Find where the given text appears and provide that cell's center as [x, y] coordinate. 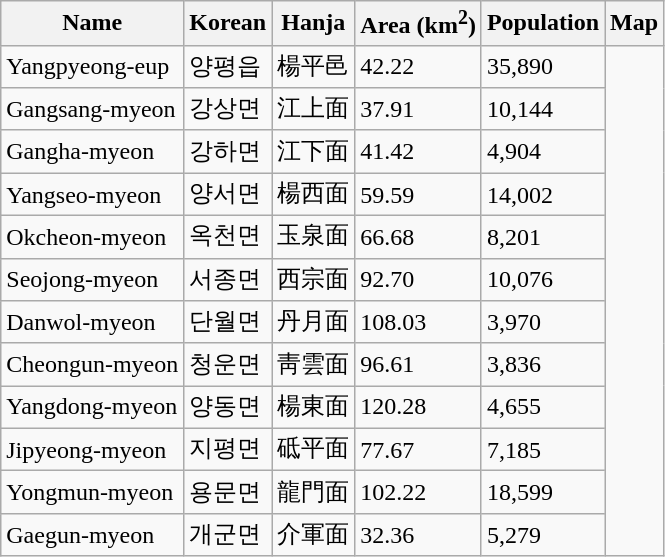
砥平面 [314, 450]
10,144 [542, 110]
용문면 [228, 492]
77.67 [418, 450]
4,904 [542, 152]
41.42 [418, 152]
양서면 [228, 194]
Yangseo-myeon [92, 194]
강상면 [228, 110]
Area (km2) [418, 24]
Name [92, 24]
강하면 [228, 152]
42.22 [418, 66]
Jipyeong-myeon [92, 450]
5,279 [542, 534]
3,970 [542, 322]
Map [634, 24]
14,002 [542, 194]
Yangdong-myeon [92, 408]
江下面 [314, 152]
Danwol-myeon [92, 322]
지평면 [228, 450]
8,201 [542, 238]
江上面 [314, 110]
7,185 [542, 450]
18,599 [542, 492]
37.91 [418, 110]
양평읍 [228, 66]
Korean [228, 24]
Yangpyeong-eup [92, 66]
96.61 [418, 364]
龍門面 [314, 492]
옥천면 [228, 238]
59.59 [418, 194]
102.22 [418, 492]
Population [542, 24]
楊平邑 [314, 66]
玉泉面 [314, 238]
108.03 [418, 322]
120.28 [418, 408]
청운면 [228, 364]
丹月面 [314, 322]
4,655 [542, 408]
Cheongun-myeon [92, 364]
介軍面 [314, 534]
Gangsang-myeon [92, 110]
Hanja [314, 24]
양동면 [228, 408]
楊東面 [314, 408]
10,076 [542, 280]
66.68 [418, 238]
靑雲面 [314, 364]
楊西面 [314, 194]
92.70 [418, 280]
Gangha-myeon [92, 152]
서종면 [228, 280]
3,836 [542, 364]
Gaegun-myeon [92, 534]
단월면 [228, 322]
35,890 [542, 66]
개군면 [228, 534]
Okcheon-myeon [92, 238]
Seojong-myeon [92, 280]
32.36 [418, 534]
西宗面 [314, 280]
Yongmun-myeon [92, 492]
